Output the [X, Y] coordinate of the center of the cell containing the given text.  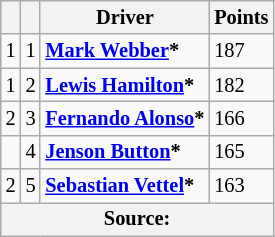
4 [31, 152]
3 [31, 118]
Source: [138, 219]
Points [241, 17]
Fernando Alonso* [124, 118]
182 [241, 85]
163 [241, 186]
165 [241, 152]
166 [241, 118]
Lewis Hamilton* [124, 85]
187 [241, 51]
Jenson Button* [124, 152]
5 [31, 186]
Sebastian Vettel* [124, 186]
Driver [124, 17]
Mark Webber* [124, 51]
